Detect which cell encompasses the target text, then output its (x, y) center coordinate. 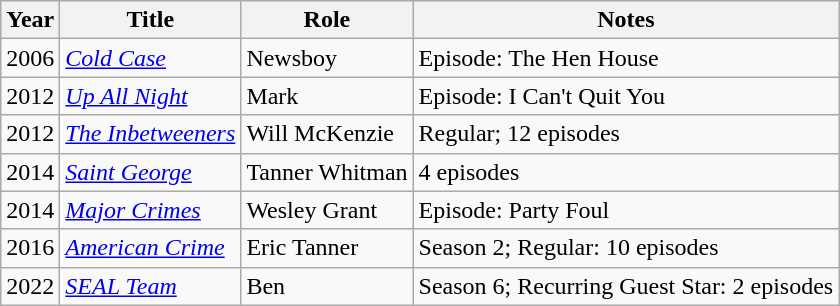
Season 2; Regular: 10 episodes (626, 248)
2006 (30, 58)
Major Crimes (150, 210)
Episode: I Can't Quit You (626, 96)
Episode: The Hen House (626, 58)
2016 (30, 248)
Mark (327, 96)
Wesley Grant (327, 210)
The Inbetweeners (150, 134)
Role (327, 20)
Will McKenzie (327, 134)
Year (30, 20)
Tanner Whitman (327, 172)
American Crime (150, 248)
SEAL Team (150, 286)
4 episodes (626, 172)
Regular; 12 episodes (626, 134)
Up All Night (150, 96)
Cold Case (150, 58)
Newsboy (327, 58)
Episode: Party Foul (626, 210)
Notes (626, 20)
2022 (30, 286)
Saint George (150, 172)
Ben (327, 286)
Season 6; Recurring Guest Star: 2 episodes (626, 286)
Title (150, 20)
Eric Tanner (327, 248)
